Locate the cell with the specified text and output its [x, y] center coordinate. 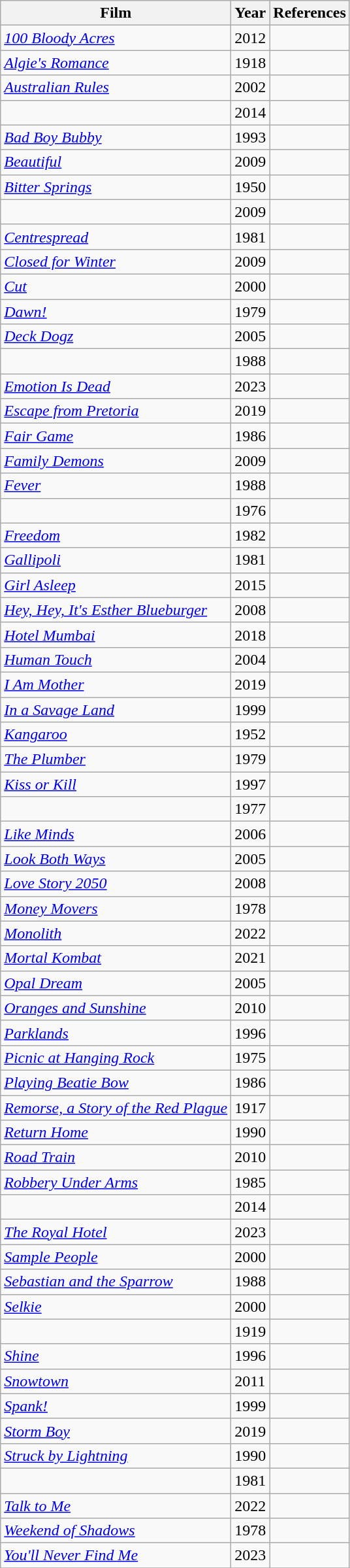
Emotion Is Dead [116, 386]
Escape from Pretoria [116, 411]
Robbery Under Arms [116, 1182]
Kiss or Kill [116, 784]
1975 [251, 1058]
Cut [116, 286]
1982 [251, 535]
2011 [251, 1381]
Opal Dream [116, 983]
Love Story 2050 [116, 884]
1976 [251, 510]
Selkie [116, 1307]
Sample People [116, 1257]
Closed for Winter [116, 261]
2018 [251, 635]
Sebastian and the Sparrow [116, 1282]
Fair Game [116, 436]
Mortal Kombat [116, 958]
Monolith [116, 933]
1919 [251, 1331]
Human Touch [116, 659]
1977 [251, 809]
Algie's Romance [116, 63]
Gallipoli [116, 560]
Look Both Ways [116, 859]
2012 [251, 38]
Film [116, 13]
The Royal Hotel [116, 1232]
Kangaroo [116, 735]
1917 [251, 1108]
Deck Dogz [116, 337]
Fever [116, 486]
Money Movers [116, 909]
1997 [251, 784]
2006 [251, 834]
References [310, 13]
Centrespread [116, 237]
Family Demons [116, 461]
In a Savage Land [116, 709]
Freedom [116, 535]
Beautiful [116, 162]
Return Home [116, 1133]
100 Bloody Acres [116, 38]
I Am Mother [116, 684]
Picnic at Hanging Rock [116, 1058]
Weekend of Shadows [116, 1531]
Like Minds [116, 834]
1952 [251, 735]
Australian Rules [116, 88]
Storm Boy [116, 1431]
Spank! [116, 1406]
2021 [251, 958]
You'll Never Find Me [116, 1556]
Oranges and Sunshine [116, 1008]
Playing Beatie Bow [116, 1082]
1918 [251, 63]
The Plumber [116, 759]
2002 [251, 88]
Hey, Hey, It's Esther Blueburger [116, 610]
Struck by Lightning [116, 1456]
Road Train [116, 1158]
1985 [251, 1182]
1993 [251, 137]
1950 [251, 187]
Talk to Me [116, 1505]
Snowtown [116, 1381]
2015 [251, 585]
Dawn! [116, 312]
Bad Boy Bubby [116, 137]
Hotel Mumbai [116, 635]
Bitter Springs [116, 187]
Parklands [116, 1033]
2004 [251, 659]
Remorse, a Story of the Red Plague [116, 1108]
Shine [116, 1356]
Year [251, 13]
Girl Asleep [116, 585]
